For the text-containing cell, return its midpoint in [x, y] coordinate format. 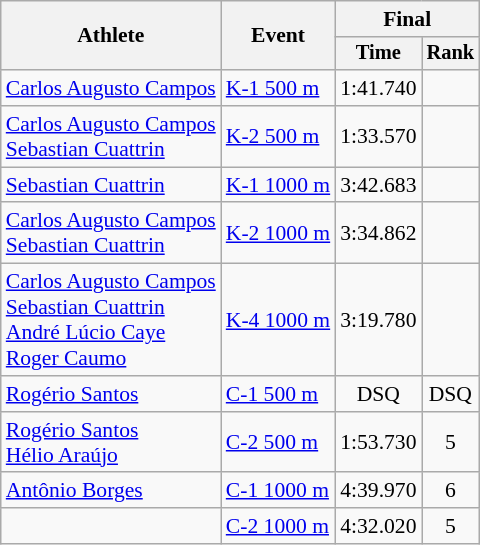
Time [378, 54]
Carlos Augusto Campos [111, 88]
C-2 1000 m [278, 526]
Carlos Augusto CamposSebastian CuattrinAndré Lúcio CayeRoger Caumo [111, 320]
C-1 500 m [278, 394]
C-2 500 m [278, 442]
Rank [451, 54]
Final [407, 19]
Antônio Borges [111, 491]
6 [451, 491]
1:41.740 [378, 88]
Rogério SantosHélio Araújo [111, 442]
C-1 1000 m [278, 491]
Rogério Santos [111, 394]
3:19.780 [378, 320]
1:53.730 [378, 442]
Event [278, 36]
K-4 1000 m [278, 320]
Sebastian Cuattrin [111, 185]
4:39.970 [378, 491]
3:42.683 [378, 185]
4:32.020 [378, 526]
K-2 1000 m [278, 234]
Athlete [111, 36]
K-1 500 m [278, 88]
3:34.862 [378, 234]
1:33.570 [378, 136]
K-1 1000 m [278, 185]
K-2 500 m [278, 136]
